Return [x, y] of the center of cell containing provided text 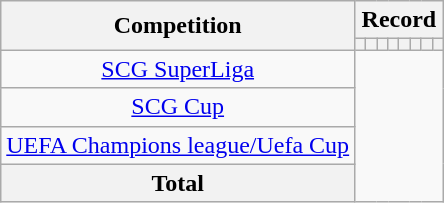
Competition [178, 26]
SCG SuperLiga [178, 69]
UEFA Champions league/Uefa Cup [178, 145]
SCG Cup [178, 107]
Total [178, 183]
Record [399, 20]
